For the text-containing cell, return its midpoint in (X, Y) coordinate format. 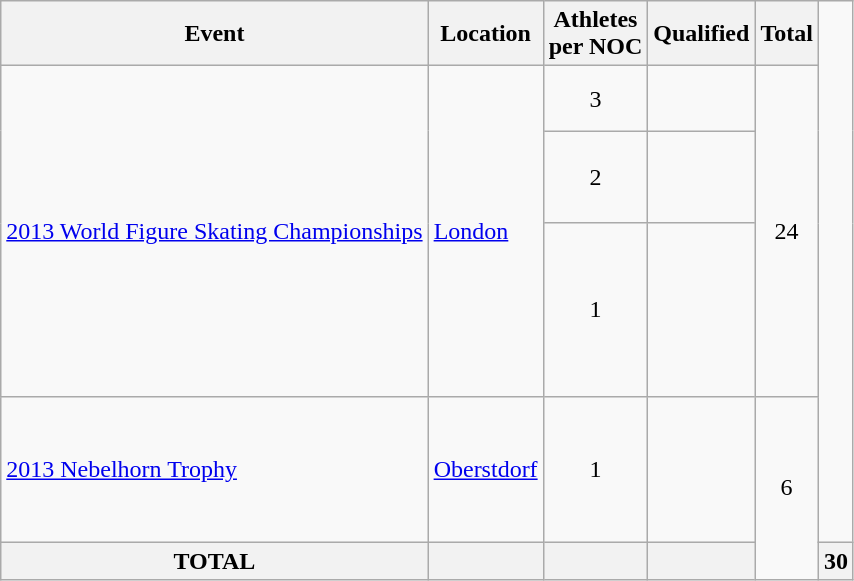
Total (787, 34)
TOTAL (214, 561)
Athletes per NOC (596, 34)
2 (596, 177)
3 (596, 98)
24 (787, 231)
Location (486, 34)
2013 Nebelhorn Trophy (214, 469)
2013 World Figure Skating Championships (214, 231)
Oberstdorf (486, 469)
30 (836, 561)
Event (214, 34)
London (486, 231)
6 (787, 488)
Qualified (702, 34)
